Detect which cell encompasses the target text, then output its (x, y) center coordinate. 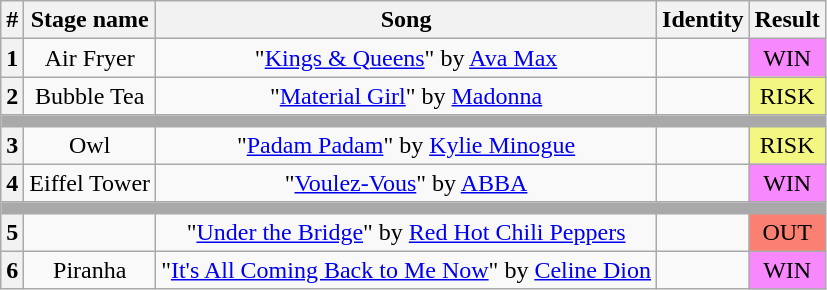
Piranha (90, 270)
Bubble Tea (90, 96)
"Padam Padam" by Kylie Minogue (406, 145)
3 (12, 145)
Song (406, 20)
"Under the Bridge" by Red Hot Chili Peppers (406, 232)
Identity (703, 20)
"Kings & Queens" by Ava Max (406, 58)
4 (12, 183)
1 (12, 58)
# (12, 20)
"It's All Coming Back to Me Now" by Celine Dion (406, 270)
5 (12, 232)
Air Fryer (90, 58)
"Voulez-Vous" by ABBA (406, 183)
Eiffel Tower (90, 183)
Stage name (90, 20)
Owl (90, 145)
6 (12, 270)
2 (12, 96)
Result (787, 20)
OUT (787, 232)
"Material Girl" by Madonna (406, 96)
